Capture the cell that displays the provided text and extract its [x, y] central coordinate. 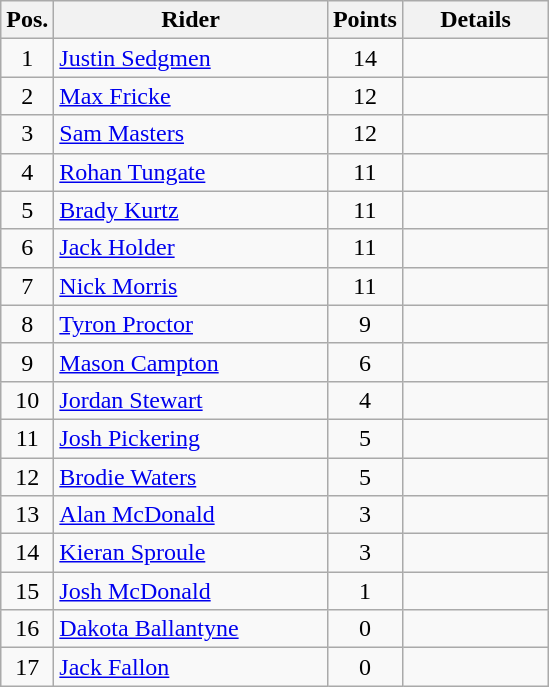
Josh Pickering [191, 438]
17 [28, 667]
Pos. [28, 20]
Justin Sedgmen [191, 58]
Brodie Waters [191, 477]
Mason Campton [191, 362]
Rider [191, 20]
Jack Fallon [191, 667]
Jordan Stewart [191, 400]
10 [28, 400]
7 [28, 286]
13 [28, 515]
15 [28, 591]
Points [364, 20]
Tyron Proctor [191, 324]
8 [28, 324]
Details [475, 20]
Nick Morris [191, 286]
Jack Holder [191, 248]
Sam Masters [191, 134]
Brady Kurtz [191, 210]
2 [28, 96]
Dakota Ballantyne [191, 629]
Josh McDonald [191, 591]
Rohan Tungate [191, 172]
16 [28, 629]
Alan McDonald [191, 515]
Max Fricke [191, 96]
Kieran Sproule [191, 553]
